Locate the cell with the specified text and output its (x, y) center coordinate. 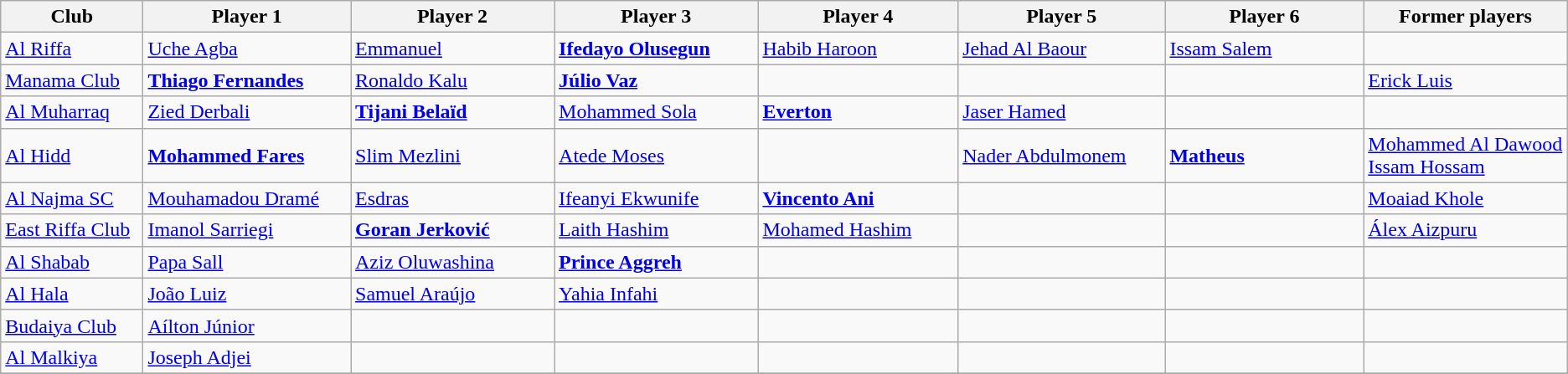
Al Malkiya (72, 357)
Thiago Fernandes (247, 80)
Ifedayo Olusegun (657, 49)
Aílton Júnior (247, 325)
Aziz Oluwashina (452, 262)
Yahia Infahi (657, 294)
Tijani Belaïd (452, 112)
Esdras (452, 198)
Prince Aggreh (657, 262)
Erick Luis (1466, 80)
Álex Aizpuru (1466, 230)
Júlio Vaz (657, 80)
Goran Jerković (452, 230)
Al Hidd (72, 156)
Mohammed Al Dawood Issam Hossam (1466, 156)
Uche Agba (247, 49)
Samuel Araújo (452, 294)
Emmanuel (452, 49)
Imanol Sarriegi (247, 230)
Matheus (1265, 156)
Laith Hashim (657, 230)
Zied Derbali (247, 112)
Former players (1466, 17)
Player 1 (247, 17)
Habib Haroon (858, 49)
Al Shabab (72, 262)
Mohammed Fares (247, 156)
Budaiya Club (72, 325)
East Riffa Club (72, 230)
Ronaldo Kalu (452, 80)
Ifeanyi Ekwunife (657, 198)
Mohamed Hashim (858, 230)
Player 5 (1062, 17)
Player 6 (1265, 17)
Al Hala (72, 294)
Moaiad Khole (1466, 198)
Al Riffa (72, 49)
Mouhamadou Dramé (247, 198)
Al Najma SC (72, 198)
Everton (858, 112)
Joseph Adjei (247, 357)
João Luiz (247, 294)
Atede Moses (657, 156)
Club (72, 17)
Issam Salem (1265, 49)
Papa Sall (247, 262)
Slim Mezlini (452, 156)
Al Muharraq (72, 112)
Nader Abdulmonem (1062, 156)
Player 4 (858, 17)
Mohammed Sola (657, 112)
Jehad Al Baour (1062, 49)
Manama Club (72, 80)
Player 2 (452, 17)
Vincento Ani (858, 198)
Jaser Hamed (1062, 112)
Player 3 (657, 17)
